Capture the cell that displays the provided text and extract its [x, y] central coordinate. 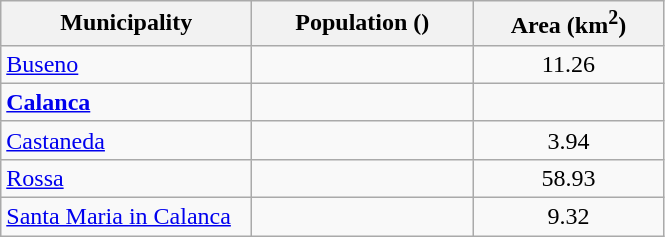
11.26 [568, 64]
3.94 [568, 140]
Rossa [126, 178]
Calanca [126, 102]
Castaneda [126, 140]
Buseno [126, 64]
9.32 [568, 217]
Municipality [126, 24]
Santa Maria in Calanca [126, 217]
Population () [362, 24]
58.93 [568, 178]
Area (km2) [568, 24]
